Return (x, y) of the center of cell containing provided text 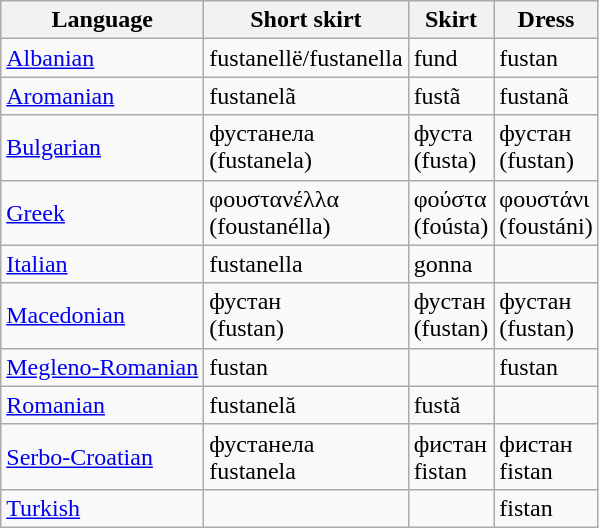
φουστάνι(foustáni) (546, 212)
Macedonian (102, 316)
fustã (451, 96)
фустанелаfustanela (306, 456)
Italian (102, 264)
φουστανέλλα(foustanélla) (306, 212)
Short skirt (306, 20)
fustanellë/fustanella (306, 58)
fustanã (546, 96)
fustă (451, 405)
fustanella (306, 264)
Turkish (102, 508)
fund (451, 58)
gonna (451, 264)
Serbo-Croatian (102, 456)
fustanelã (306, 96)
Megleno-Romanian (102, 367)
fistan (546, 508)
Greek (102, 212)
Aromanian (102, 96)
фустанела(fustanela) (306, 148)
фуста(fusta) (451, 148)
Bulgarian (102, 148)
Albanian (102, 58)
Romanian (102, 405)
Skirt (451, 20)
Language (102, 20)
fustanelă (306, 405)
φούστα(foústa) (451, 212)
Dress (546, 20)
